Locate the cell with the specified text and output its (X, Y) center coordinate. 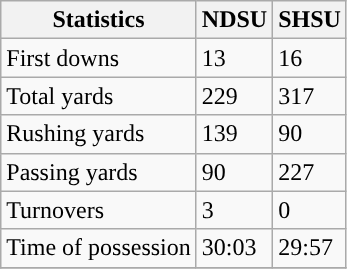
NDSU (234, 20)
13 (234, 58)
30:03 (234, 248)
3 (234, 210)
Turnovers (99, 210)
Rushing yards (99, 134)
16 (310, 58)
229 (234, 96)
317 (310, 96)
139 (234, 134)
Total yards (99, 96)
Statistics (99, 20)
227 (310, 172)
Passing yards (99, 172)
Time of possession (99, 248)
29:57 (310, 248)
0 (310, 210)
First downs (99, 58)
SHSU (310, 20)
